Capture the cell that displays the provided text and extract its [X, Y] central coordinate. 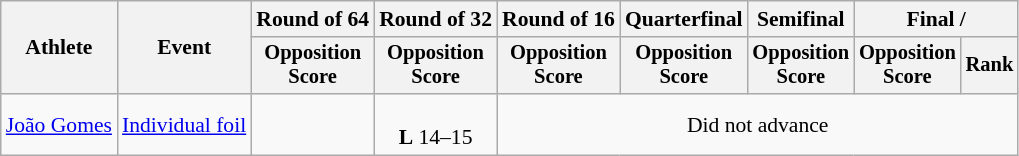
Round of 16 [558, 19]
Rank [990, 66]
Quarterfinal [684, 19]
Final / [936, 19]
Round of 64 [312, 19]
Individual foil [184, 124]
Round of 32 [436, 19]
L 14–15 [436, 124]
Event [184, 48]
João Gomes [59, 124]
Did not advance [758, 124]
Semifinal [802, 19]
Athlete [59, 48]
